Locate the cell with the specified text and output its (x, y) center coordinate. 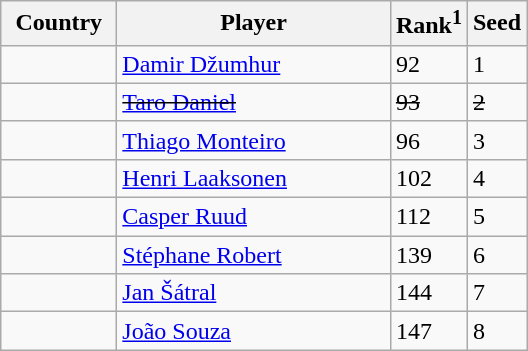
4 (496, 178)
Damir Džumhur (254, 64)
1 (496, 64)
João Souza (254, 331)
93 (428, 102)
Taro Daniel (254, 102)
Jan Šátral (254, 293)
6 (496, 255)
Casper Ruud (254, 217)
3 (496, 140)
7 (496, 293)
Country (59, 24)
5 (496, 217)
Thiago Monteiro (254, 140)
102 (428, 178)
8 (496, 331)
147 (428, 331)
Player (254, 24)
Henri Laaksonen (254, 178)
Seed (496, 24)
139 (428, 255)
Stéphane Robert (254, 255)
112 (428, 217)
Rank1 (428, 24)
144 (428, 293)
2 (496, 102)
96 (428, 140)
92 (428, 64)
